Detect which cell encompasses the target text, then output its [X, Y] center coordinate. 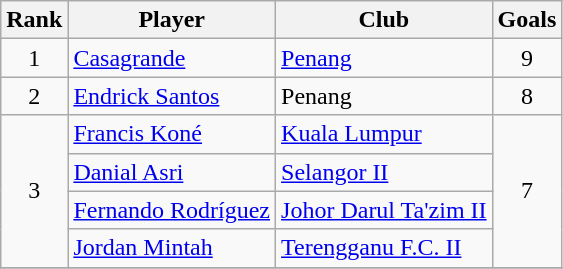
2 [34, 96]
Johor Darul Ta'zim II [384, 210]
7 [527, 191]
Rank [34, 20]
Jordan Mintah [172, 248]
Selangor II [384, 172]
Club [384, 20]
1 [34, 58]
Francis Koné [172, 134]
8 [527, 96]
Endrick Santos [172, 96]
3 [34, 191]
Casagrande [172, 58]
Danial Asri [172, 172]
9 [527, 58]
Fernando Rodríguez [172, 210]
Terengganu F.C. II [384, 248]
Goals [527, 20]
Player [172, 20]
Kuala Lumpur [384, 134]
